Identify which cell holds the provided text, then report its (X, Y) central coordinate. 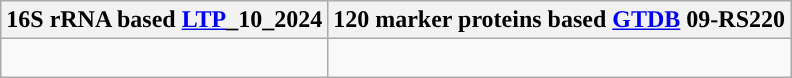
16S rRNA based LTP_10_2024 (164, 20)
120 marker proteins based GTDB 09-RS220 (560, 20)
